Provide the [x, y] coordinate of the cell's center where the given text is located.  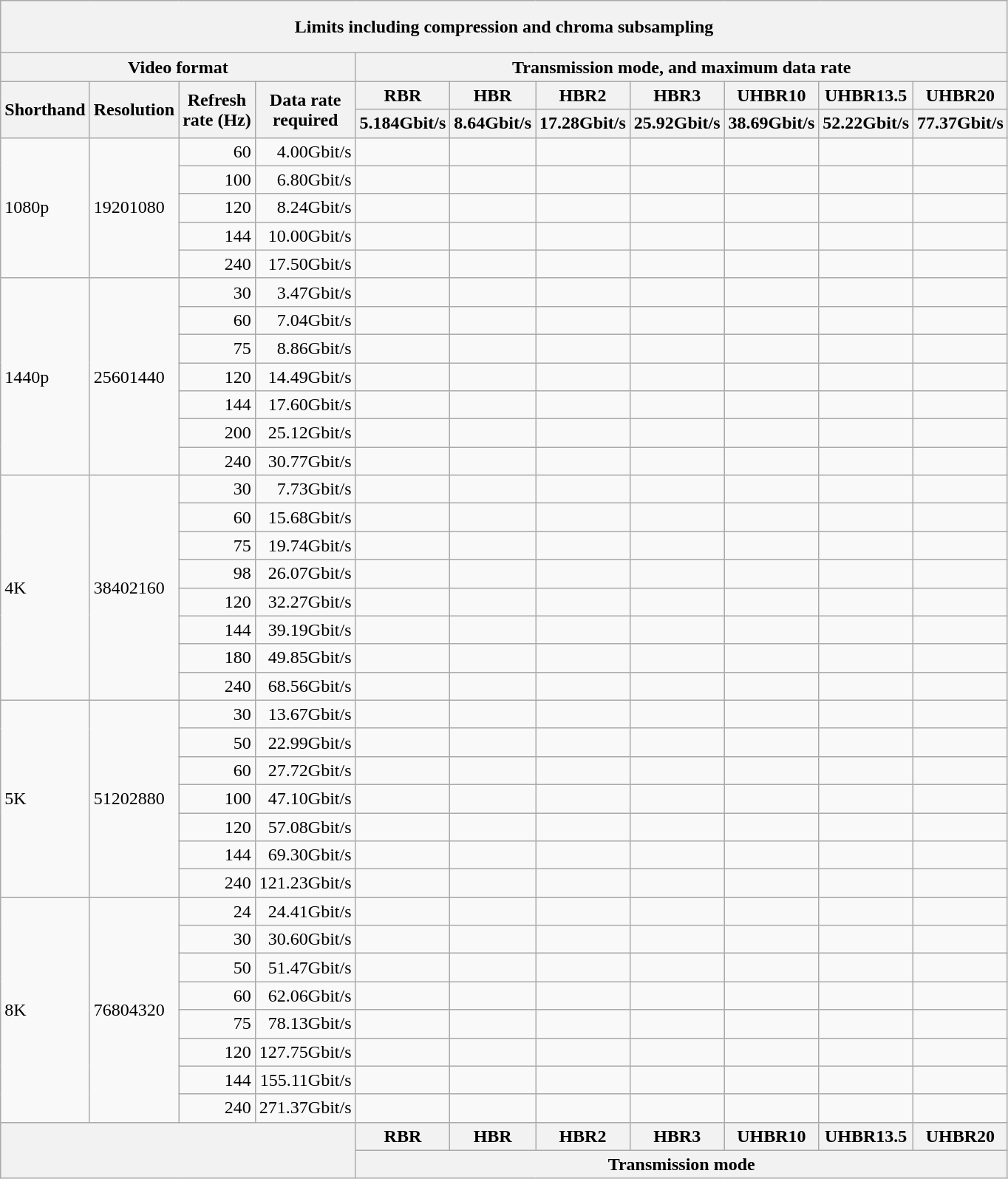
52.22Gbit/s [866, 123]
3.47Gbit/s [305, 292]
14.49Gbit/s [305, 376]
39.19Gbit/s [305, 630]
49.85Gbit/s [305, 658]
76804320 [134, 1010]
78.13Gbit/s [305, 1024]
5K [45, 798]
19201080 [134, 208]
57.08Gbit/s [305, 827]
32.27Gbit/s [305, 602]
127.75Gbit/s [305, 1052]
Shorthand [45, 109]
17.60Gbit/s [305, 405]
4.00Gbit/s [305, 152]
51.47Gbit/s [305, 968]
Transmission mode [681, 1164]
Video format [178, 67]
Refreshrate (Hz) [217, 109]
69.30Gbit/s [305, 855]
17.50Gbit/s [305, 264]
7.73Gbit/s [305, 489]
6.80Gbit/s [305, 180]
Resolution [134, 109]
5.184Gbit/s [403, 123]
27.72Gbit/s [305, 770]
8.24Gbit/s [305, 208]
Limits including compression and chroma subsampling [504, 27]
4K [45, 588]
8.64Gbit/s [493, 123]
47.10Gbit/s [305, 798]
68.56Gbit/s [305, 686]
155.11Gbit/s [305, 1080]
19.74Gbit/s [305, 546]
10.00Gbit/s [305, 236]
200 [217, 433]
8K [45, 1010]
13.67Gbit/s [305, 714]
24.41Gbit/s [305, 911]
15.68Gbit/s [305, 517]
17.28Gbit/s [583, 123]
Data raterequired [305, 109]
38.69Gbit/s [772, 123]
1080p [45, 208]
25.12Gbit/s [305, 433]
180 [217, 658]
271.37Gbit/s [305, 1108]
38402160 [134, 588]
98 [217, 574]
77.37Gbit/s [961, 123]
30.60Gbit/s [305, 940]
8.86Gbit/s [305, 348]
121.23Gbit/s [305, 883]
25601440 [134, 376]
24 [217, 911]
Transmission mode, and maximum data rate [681, 67]
1440p [45, 376]
51202880 [134, 798]
22.99Gbit/s [305, 742]
7.04Gbit/s [305, 320]
26.07Gbit/s [305, 574]
30.77Gbit/s [305, 461]
62.06Gbit/s [305, 996]
25.92Gbit/s [677, 123]
